From the cell containing the given text, extract its center point as [X, Y] coordinate. 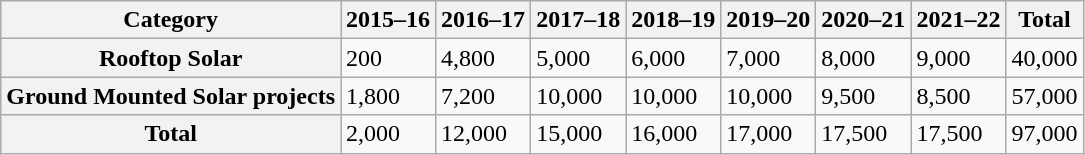
17,000 [768, 134]
200 [388, 58]
40,000 [1044, 58]
2019–20 [768, 20]
57,000 [1044, 96]
Rooftop Solar [171, 58]
4,800 [484, 58]
1,800 [388, 96]
2016–17 [484, 20]
2015–16 [388, 20]
Ground Mounted Solar projects [171, 96]
9,000 [958, 58]
9,500 [864, 96]
Category [171, 20]
8,000 [864, 58]
6,000 [674, 58]
7,000 [768, 58]
15,000 [578, 134]
2017–18 [578, 20]
2020–21 [864, 20]
2021–22 [958, 20]
8,500 [958, 96]
5,000 [578, 58]
16,000 [674, 134]
97,000 [1044, 134]
7,200 [484, 96]
2,000 [388, 134]
2018–19 [674, 20]
12,000 [484, 134]
